Search for the cell housing the specified text and yield its (x, y) center coordinate. 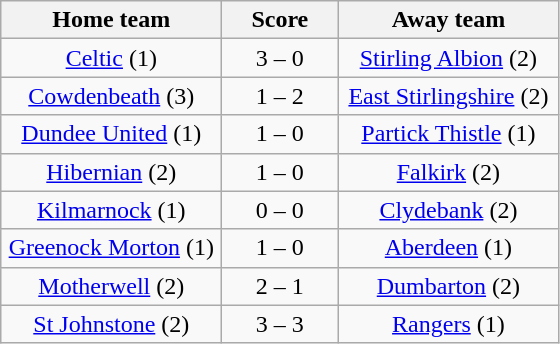
Falkirk (2) (448, 172)
Dundee United (1) (112, 134)
Aberdeen (1) (448, 248)
Greenock Morton (1) (112, 248)
Stirling Albion (2) (448, 58)
Partick Thistle (1) (448, 134)
Score (280, 20)
East Stirlingshire (2) (448, 96)
3 – 3 (280, 324)
Cowdenbeath (3) (112, 96)
Rangers (1) (448, 324)
Kilmarnock (1) (112, 210)
0 – 0 (280, 210)
St Johnstone (2) (112, 324)
Dumbarton (2) (448, 286)
1 – 2 (280, 96)
Home team (112, 20)
3 – 0 (280, 58)
Clydebank (2) (448, 210)
Away team (448, 20)
2 – 1 (280, 286)
Hibernian (2) (112, 172)
Celtic (1) (112, 58)
Motherwell (2) (112, 286)
